Output the (x, y) coordinate of the center of the cell containing the given text.  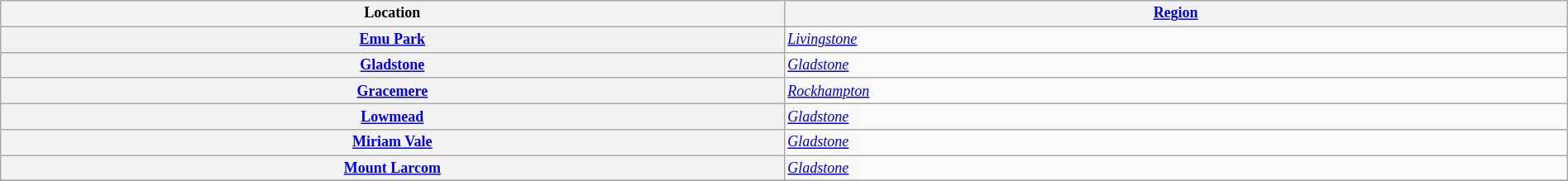
Livingstone (1176, 40)
Region (1176, 13)
Lowmead (392, 116)
Gracemere (392, 91)
Emu Park (392, 40)
Miriam Vale (392, 142)
Rockhampton (1176, 91)
Mount Larcom (392, 169)
Location (392, 13)
